Scan for the cell matching the given text and deliver its [X, Y] coordinate at center. 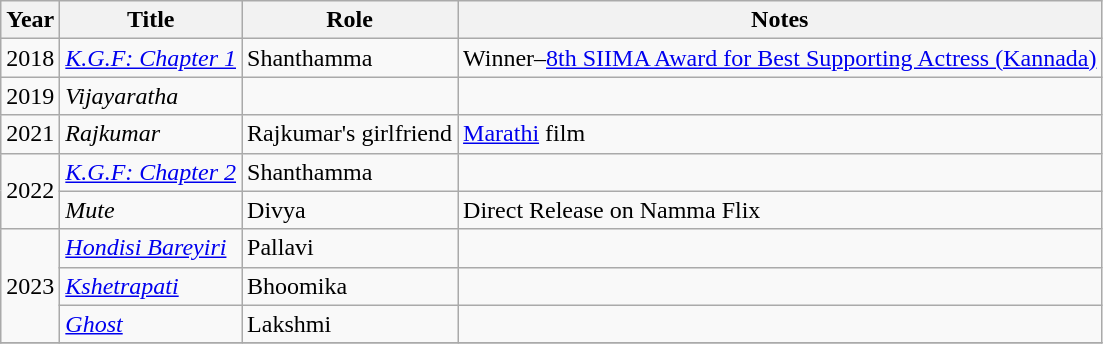
Winner–8th SIIMA Award for Best Supporting Actress (Kannada) [780, 58]
2021 [30, 134]
Notes [780, 20]
2023 [30, 286]
2022 [30, 191]
Kshetrapati [151, 286]
K.G.F: Chapter 1 [151, 58]
Vijayaratha [151, 96]
Divya [350, 210]
Bhoomika [350, 286]
Hondisi Bareyiri [151, 248]
Rajkumar's girlfriend [350, 134]
2019 [30, 96]
Ghost [151, 324]
Rajkumar [151, 134]
Pallavi [350, 248]
Role [350, 20]
Lakshmi [350, 324]
Title [151, 20]
Marathi film [780, 134]
K.G.F: Chapter 2 [151, 172]
2018 [30, 58]
Direct Release on Namma Flix [780, 210]
Year [30, 20]
Mute [151, 210]
